Find where the given text appears and provide that cell's center as [x, y] coordinate. 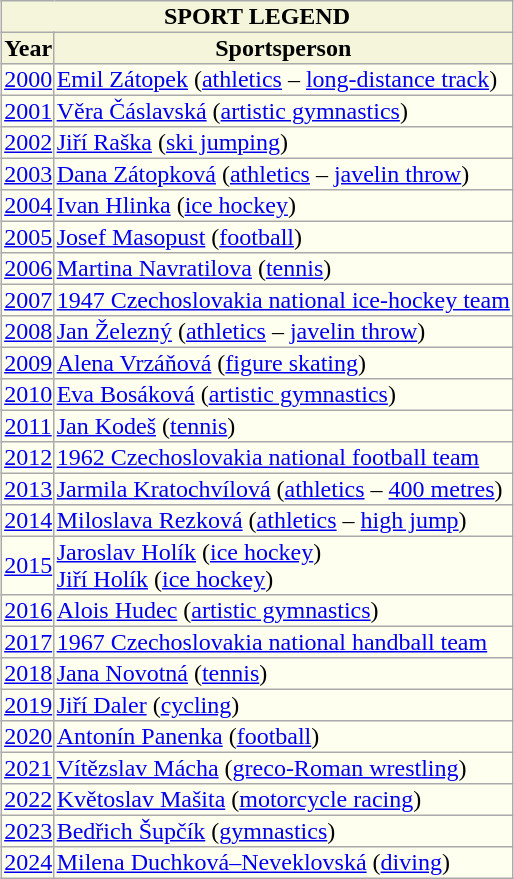
Year [28, 48]
2013 [28, 489]
Josef Masopust (football) [283, 237]
2000 [28, 80]
Milena Duchková–Neveklovská (diving) [283, 863]
Dana Zátopková (athletics – javelin throw) [283, 174]
Jan Kodeš (tennis) [283, 426]
Vítězslav Mácha (greco-Roman wrestling) [283, 768]
2016 [28, 611]
Alois Hudec (artistic gymnastics) [283, 611]
Jiří Raška (ski jumping) [283, 143]
Jiří Daler (cycling) [283, 705]
Věra Čáslavská (artistic gymnastics) [283, 111]
2019 [28, 705]
2005 [28, 237]
1967 Czechoslovakia national handball team [283, 642]
2004 [28, 206]
Emil Zátopek (athletics – long-distance track) [283, 80]
Miloslava Rezková (athletics – high jump) [283, 521]
Eva Bosáková (artistic gymnastics) [283, 395]
2020 [28, 737]
2002 [28, 143]
2022 [28, 800]
2011 [28, 426]
2021 [28, 768]
Jana Novotná (tennis) [283, 674]
1947 Czechoslovakia national ice-hockey team [283, 300]
Květoslav Mašita (motorcycle racing) [283, 800]
2006 [28, 269]
2023 [28, 831]
Jan Železný (athletics – javelin throw) [283, 332]
Martina Navratilova (tennis) [283, 269]
2003 [28, 174]
2010 [28, 395]
1962 Czechoslovakia national football team [283, 458]
SPORT LEGEND [257, 17]
Jarmila Kratochvílová (athletics – 400 metres) [283, 489]
2009 [28, 363]
2017 [28, 642]
2007 [28, 300]
Bedřich Šupčík (gymnastics) [283, 831]
2015 [28, 565]
2008 [28, 332]
2024 [28, 863]
Alena Vrzáňová (figure skating) [283, 363]
Antonín Panenka (football) [283, 737]
2014 [28, 521]
Jaroslav Holík (ice hockey)Jiří Holík (ice hockey) [283, 565]
2012 [28, 458]
Sportsperson [283, 48]
2018 [28, 674]
Ivan Hlinka (ice hockey) [283, 206]
2001 [28, 111]
